Detect which cell encompasses the target text, then output its (x, y) center coordinate. 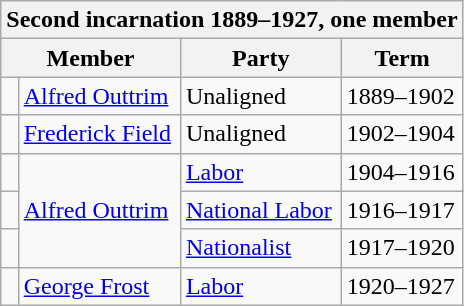
National Labor (260, 210)
Nationalist (260, 248)
1889–1902 (402, 96)
1917–1920 (402, 248)
1920–1927 (402, 286)
1902–1904 (402, 134)
Member (91, 58)
Term (402, 58)
George Frost (99, 286)
Frederick Field (99, 134)
Party (260, 58)
1916–1917 (402, 210)
Second incarnation 1889–1927, one member (232, 20)
1904–1916 (402, 172)
